Detect which cell encompasses the target text, then output its (X, Y) center coordinate. 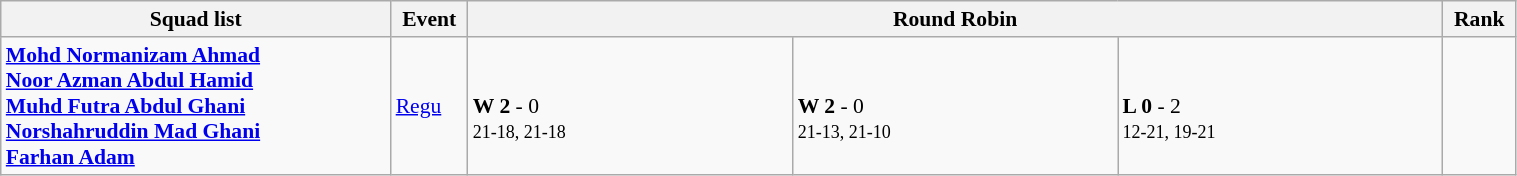
Event (430, 19)
W 2 - 021-13, 21-10 (956, 106)
Round Robin (956, 19)
Regu (430, 106)
Mohd Normanizam AhmadNoor Azman Abdul HamidMuhd Futra Abdul GhaniNorshahruddin Mad GhaniFarhan Adam (196, 106)
Rank (1479, 19)
Squad list (196, 19)
W 2 - 021-18, 21-18 (630, 106)
L 0 - 212-21, 19-21 (1280, 106)
